For the text-containing cell, return its midpoint in (X, Y) coordinate format. 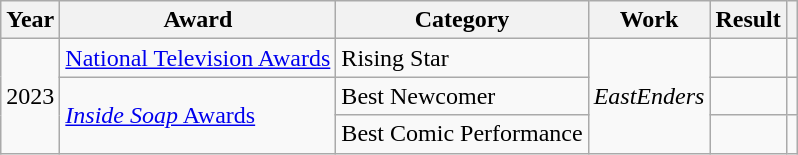
National Television Awards (198, 58)
Category (462, 20)
Year (30, 20)
Result (748, 20)
Rising Star (462, 58)
Work (649, 20)
Award (198, 20)
Best Comic Performance (462, 134)
2023 (30, 96)
Best Newcomer (462, 96)
Inside Soap Awards (198, 115)
EastEnders (649, 96)
